Find where the given text appears and provide that cell's center as (x, y) coordinate. 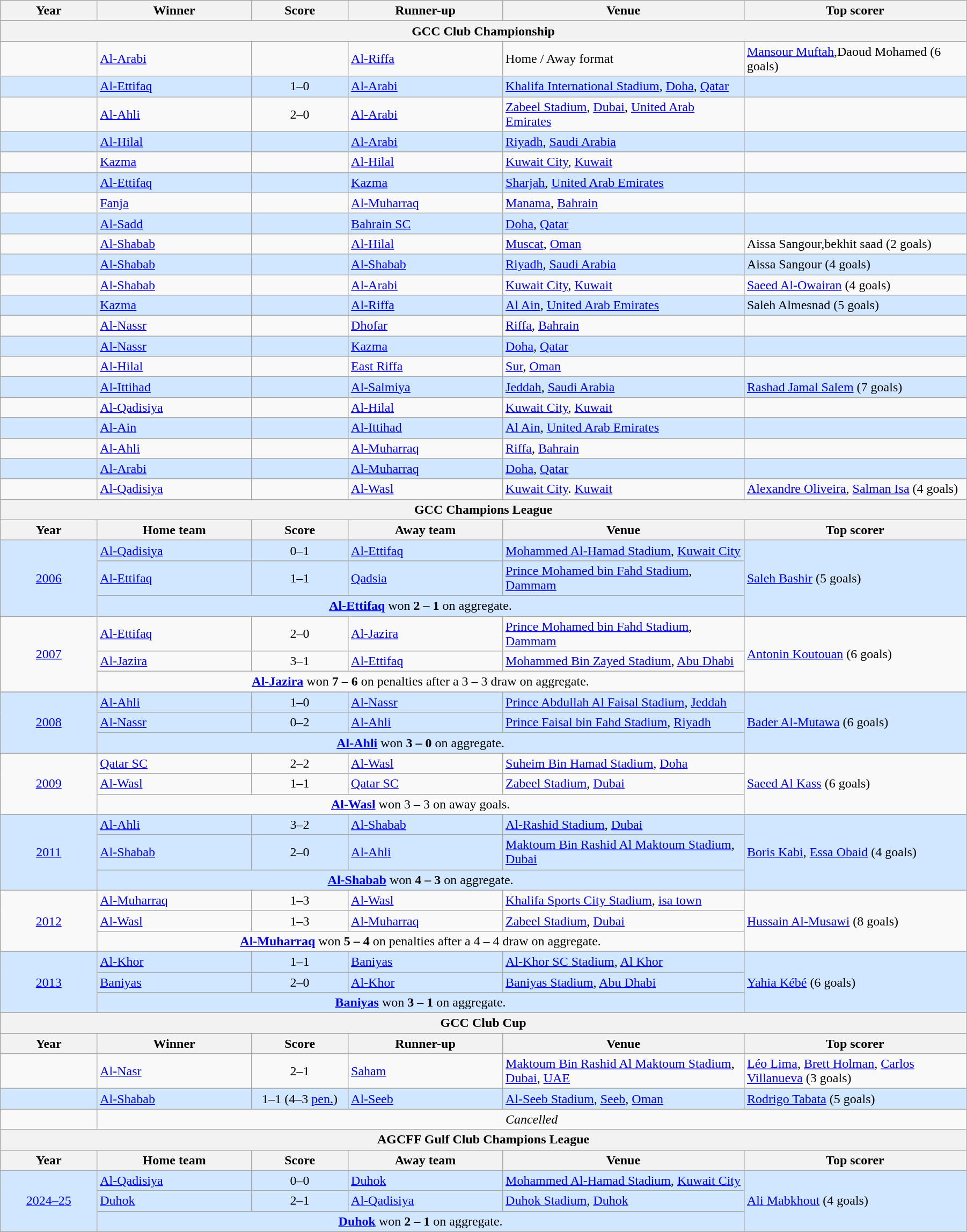
Sharjah, United Arab Emirates (624, 183)
Prince Abdullah Al Faisal Stadium, Jeddah (624, 702)
0–2 (300, 723)
Al-Jazira won 7 – 6 on penalties after a 3 – 3 draw on aggregate. (421, 682)
Al-Seeb Stadium, Seeb, Oman (624, 1099)
AGCFF Gulf Club Champions League (483, 1140)
Maktoum Bin Rashid Al Maktoum Stadium, Dubai, UAE (624, 1071)
Suheim Bin Hamad Stadium, Doha (624, 763)
0–1 (300, 550)
Jeddah, Saudi Arabia (624, 387)
Al-Seeb (426, 1099)
Rashad Jamal Salem (7 goals) (855, 387)
Saeed Al Kass (6 goals) (855, 784)
2011 (49, 852)
Aissa Sangour (4 goals) (855, 264)
2–2 (300, 763)
Saleh Bashir (5 goals) (855, 578)
GCC Champions League (483, 509)
GCC Club Cup (483, 1023)
Muscat, Oman (624, 244)
Al-Rashid Stadium, Dubai (624, 825)
2009 (49, 784)
Saeed Al-Owairan (4 goals) (855, 285)
Yahia Kébé (6 goals) (855, 982)
GCC Club Championship (483, 31)
Fanja (174, 203)
Antonin Koutouan (6 goals) (855, 654)
2007 (49, 654)
3–2 (300, 825)
Saleh Almesnad (5 goals) (855, 305)
Zabeel Stadium, Dubai, United Arab Emirates (624, 114)
2012 (49, 921)
Prince Faisal bin Fahd Stadium, Riyadh (624, 723)
Mohammed Bin Zayed Stadium, Abu Dhabi (624, 661)
Mansour Muftah,Daoud Mohamed (6 goals) (855, 59)
Sur, Oman (624, 367)
2008 (49, 723)
Duhok Stadium, Duhok (624, 1201)
2013 (49, 982)
Al-Wasl won 3 – 3 on away goals. (421, 804)
1–1 (4–3 pen.) (300, 1099)
Home / Away format (624, 59)
Khalifa International Stadium, Doha, Qatar (624, 86)
Qadsia (426, 578)
East Riffa (426, 367)
Baniyas Stadium, Abu Dhabi (624, 982)
Al-Sadd (174, 223)
Boris Kabi, Essa Obaid (4 goals) (855, 852)
Al-Ettifaq won 2 – 1 on aggregate. (421, 606)
2006 (49, 578)
Léo Lima, Brett Holman, Carlos Villanueva (3 goals) (855, 1071)
Bahrain SC (426, 223)
Kuwait City. Kuwait (624, 489)
Al-Shabab won 4 – 3 on aggregate. (421, 880)
Duhok won 2 – 1 on aggregate. (421, 1221)
Maktoum Bin Rashid Al Maktoum Stadium, Dubai (624, 852)
0–0 (300, 1180)
Al-Ahli won 3 – 0 on aggregate. (421, 743)
Bader Al-Mutawa (6 goals) (855, 723)
Al-Muharraq won 5 – 4 on penalties after a 4 – 4 draw on aggregate. (421, 941)
2024–25 (49, 1201)
Al-Khor SC Stadium, Al Khor (624, 961)
Saham (426, 1071)
Baniyas won 3 – 1 on aggregate. (421, 1003)
Cancelled (532, 1119)
Khalifa Sports City Stadium, isa town (624, 900)
Ali Mabkhout (4 goals) (855, 1201)
Dhofar (426, 326)
Aissa Sangour,bekhit saad (2 goals) (855, 244)
3–1 (300, 661)
Al-Nasr (174, 1071)
Al-Ain (174, 428)
Rodrigo Tabata (5 goals) (855, 1099)
Manama, Bahrain (624, 203)
Al-Salmiya (426, 387)
Hussain Al-Musawi (8 goals) (855, 921)
Alexandre Oliveira, Salman Isa (4 goals) (855, 489)
